Return [x, y] of the center of cell containing provided text 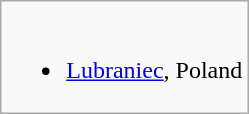
Lubraniec, Poland [124, 58]
